Capture the cell that displays the provided text and extract its (X, Y) central coordinate. 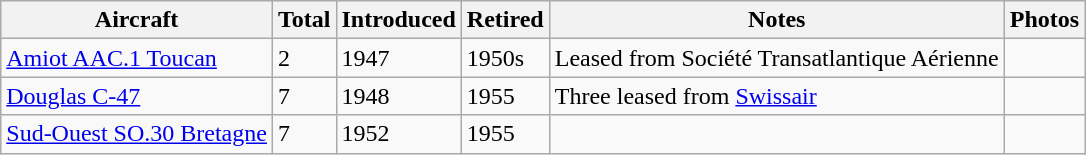
1952 (398, 134)
1948 (398, 96)
Total (304, 20)
1950s (505, 58)
Three leased from Swissair (776, 96)
Introduced (398, 20)
2 (304, 58)
Sud-Ouest SO.30 Bretagne (137, 134)
1947 (398, 58)
Amiot AAC.1 Toucan (137, 58)
Leased from Société Transatlantique Aérienne (776, 58)
Retired (505, 20)
Douglas C-47 (137, 96)
Aircraft (137, 20)
Notes (776, 20)
Photos (1044, 20)
